Capture the cell that displays the provided text and extract its [X, Y] central coordinate. 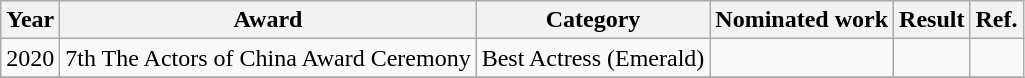
2020 [30, 58]
Award [268, 20]
Nominated work [802, 20]
Best Actress (Emerald) [593, 58]
7th The Actors of China Award Ceremony [268, 58]
Ref. [996, 20]
Result [932, 20]
Year [30, 20]
Category [593, 20]
